Detect which cell encompasses the target text, then output its [x, y] center coordinate. 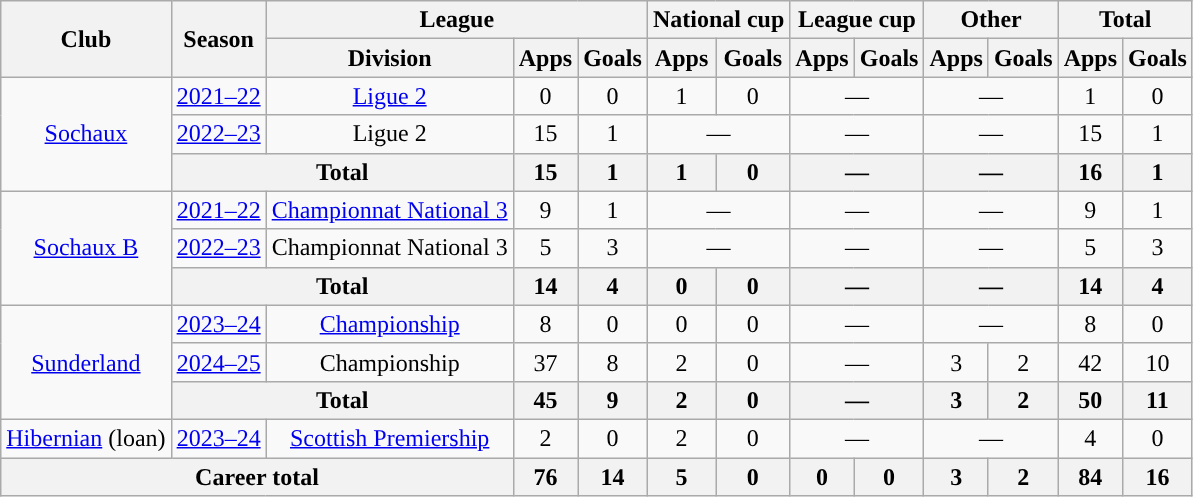
Sunderland [86, 362]
84 [1090, 477]
National cup [718, 20]
Other [991, 20]
Sochaux B [86, 248]
Hibernian (loan) [86, 438]
Sochaux [86, 134]
45 [545, 400]
37 [545, 362]
11 [1158, 400]
2024–25 [218, 362]
42 [1090, 362]
League cup [857, 20]
League [456, 20]
50 [1090, 400]
Career total [257, 477]
Division [390, 58]
10 [1158, 362]
Season [218, 39]
Scottish Premiership [390, 438]
76 [545, 477]
Club [86, 39]
